Pinpoint the cell where the given text exists, returning its (X, Y) midpoint coordinate. 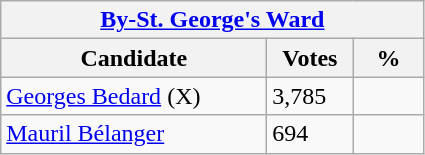
% (388, 58)
By-St. George's Ward (212, 20)
Mauril Bélanger (134, 134)
694 (310, 134)
3,785 (310, 96)
Georges Bedard (X) (134, 96)
Candidate (134, 58)
Votes (310, 58)
